Extract the [x, y] coordinate from the center of the cell holding the provided text.  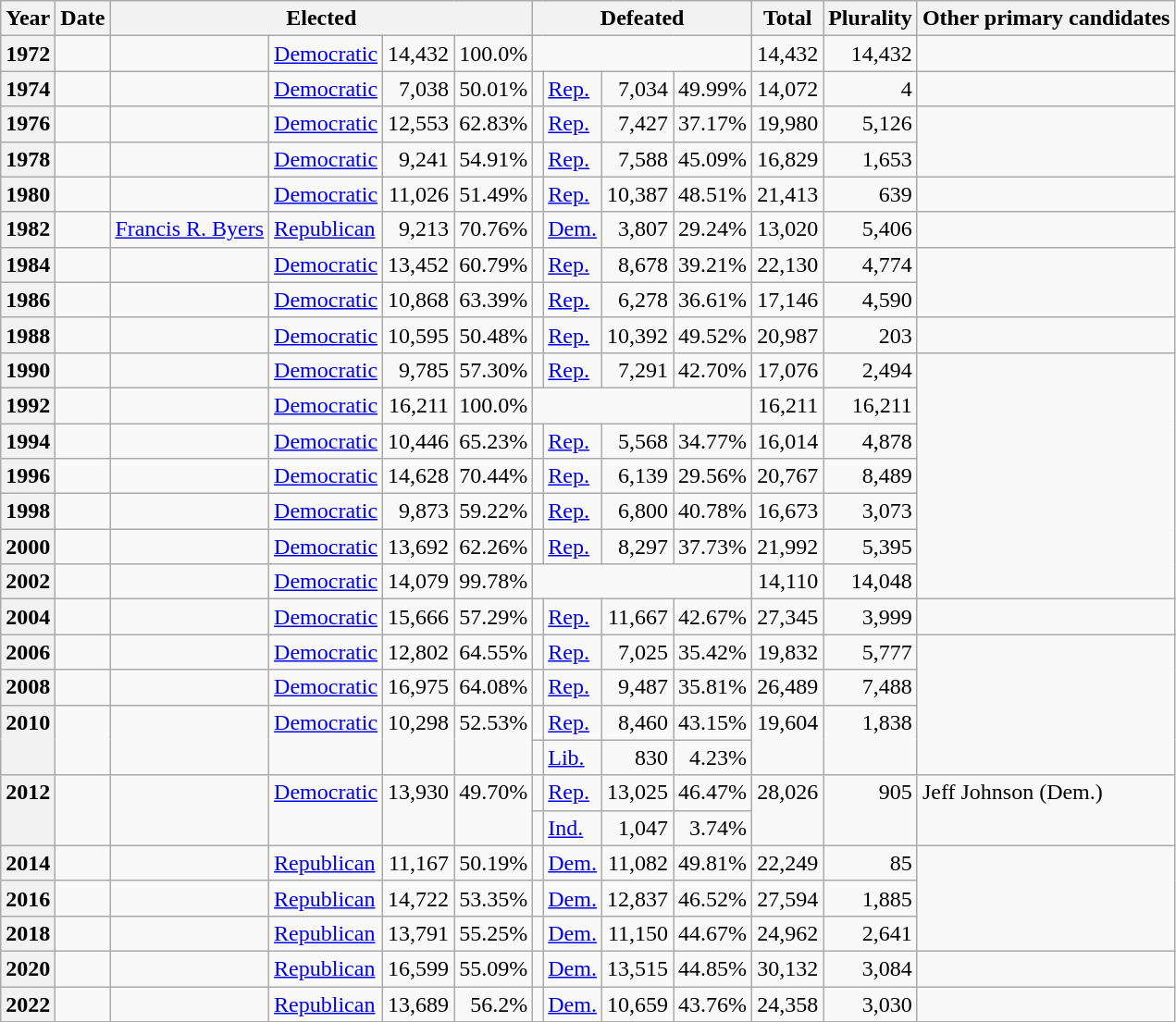
7,034 [637, 89]
13,930 [418, 810]
1978 [28, 159]
1988 [28, 335]
34.77% [712, 441]
3,030 [871, 1004]
2000 [28, 547]
2010 [28, 740]
Lib. [573, 757]
70.44% [494, 476]
3.74% [712, 828]
62.83% [494, 124]
35.42% [712, 652]
64.08% [494, 687]
22,130 [788, 265]
7,025 [637, 652]
5,126 [871, 124]
2004 [28, 617]
19,832 [788, 652]
7,488 [871, 687]
12,553 [418, 124]
Ind. [573, 828]
62.26% [494, 547]
16,975 [418, 687]
13,791 [418, 933]
4,878 [871, 441]
27,594 [788, 898]
11,150 [637, 933]
49.99% [712, 89]
5,406 [871, 229]
2,641 [871, 933]
Year [28, 18]
6,800 [637, 511]
1,653 [871, 159]
10,446 [418, 441]
7,038 [418, 89]
57.29% [494, 617]
43.15% [712, 722]
203 [871, 335]
11,026 [418, 194]
44.85% [712, 968]
830 [637, 757]
59.22% [494, 511]
29.24% [712, 229]
5,568 [637, 441]
8,678 [637, 265]
2014 [28, 863]
1976 [28, 124]
2022 [28, 1004]
11,082 [637, 863]
26,489 [788, 687]
48.51% [712, 194]
11,667 [637, 617]
1984 [28, 265]
12,837 [637, 898]
Other primary candidates [1046, 18]
21,992 [788, 547]
2008 [28, 687]
10,298 [418, 740]
46.47% [712, 793]
55.25% [494, 933]
1972 [28, 54]
1994 [28, 441]
7,588 [637, 159]
35.81% [712, 687]
Francis R. Byers [190, 229]
2006 [28, 652]
14,048 [871, 582]
13,025 [637, 793]
905 [871, 810]
14,628 [418, 476]
1,885 [871, 898]
37.17% [712, 124]
51.49% [494, 194]
20,767 [788, 476]
1974 [28, 89]
10,868 [418, 300]
27,345 [788, 617]
16,673 [788, 511]
6,278 [637, 300]
3,084 [871, 968]
Jeff Johnson (Dem.) [1046, 810]
14,079 [418, 582]
37.73% [712, 547]
63.39% [494, 300]
14,722 [418, 898]
Elected [322, 18]
1990 [28, 370]
3,807 [637, 229]
10,387 [637, 194]
85 [871, 863]
54.91% [494, 159]
50.01% [494, 89]
Defeated [642, 18]
2,494 [871, 370]
29.56% [712, 476]
42.67% [712, 617]
2002 [28, 582]
50.48% [494, 335]
14,072 [788, 89]
9,487 [637, 687]
42.70% [712, 370]
50.19% [494, 863]
10,392 [637, 335]
4,774 [871, 265]
2016 [28, 898]
4,590 [871, 300]
639 [871, 194]
49.52% [712, 335]
Date [83, 18]
9,213 [418, 229]
13,689 [418, 1004]
4 [871, 89]
40.78% [712, 511]
2020 [28, 968]
45.09% [712, 159]
16,829 [788, 159]
52.53% [494, 740]
1,047 [637, 828]
46.52% [712, 898]
99.78% [494, 582]
3,073 [871, 511]
19,604 [788, 740]
7,291 [637, 370]
36.61% [712, 300]
53.35% [494, 898]
10,659 [637, 1004]
9,873 [418, 511]
16,014 [788, 441]
8,297 [637, 547]
3,999 [871, 617]
1998 [28, 511]
1,838 [871, 740]
17,146 [788, 300]
7,427 [637, 124]
2012 [28, 810]
24,358 [788, 1004]
1992 [28, 405]
13,515 [637, 968]
8,460 [637, 722]
10,595 [418, 335]
8,489 [871, 476]
28,026 [788, 810]
5,777 [871, 652]
22,249 [788, 863]
1980 [28, 194]
11,167 [418, 863]
21,413 [788, 194]
56.2% [494, 1004]
16,599 [418, 968]
17,076 [788, 370]
55.09% [494, 968]
1986 [28, 300]
19,980 [788, 124]
70.76% [494, 229]
64.55% [494, 652]
30,132 [788, 968]
13,692 [418, 547]
24,962 [788, 933]
44.67% [712, 933]
12,802 [418, 652]
13,020 [788, 229]
14,110 [788, 582]
1996 [28, 476]
49.70% [494, 810]
13,452 [418, 265]
6,139 [637, 476]
60.79% [494, 265]
2018 [28, 933]
9,785 [418, 370]
Plurality [871, 18]
57.30% [494, 370]
49.81% [712, 863]
9,241 [418, 159]
4.23% [712, 757]
5,395 [871, 547]
65.23% [494, 441]
39.21% [712, 265]
20,987 [788, 335]
Total [788, 18]
1982 [28, 229]
43.76% [712, 1004]
15,666 [418, 617]
